Output the (X, Y) coordinate of the center of the cell containing the given text.  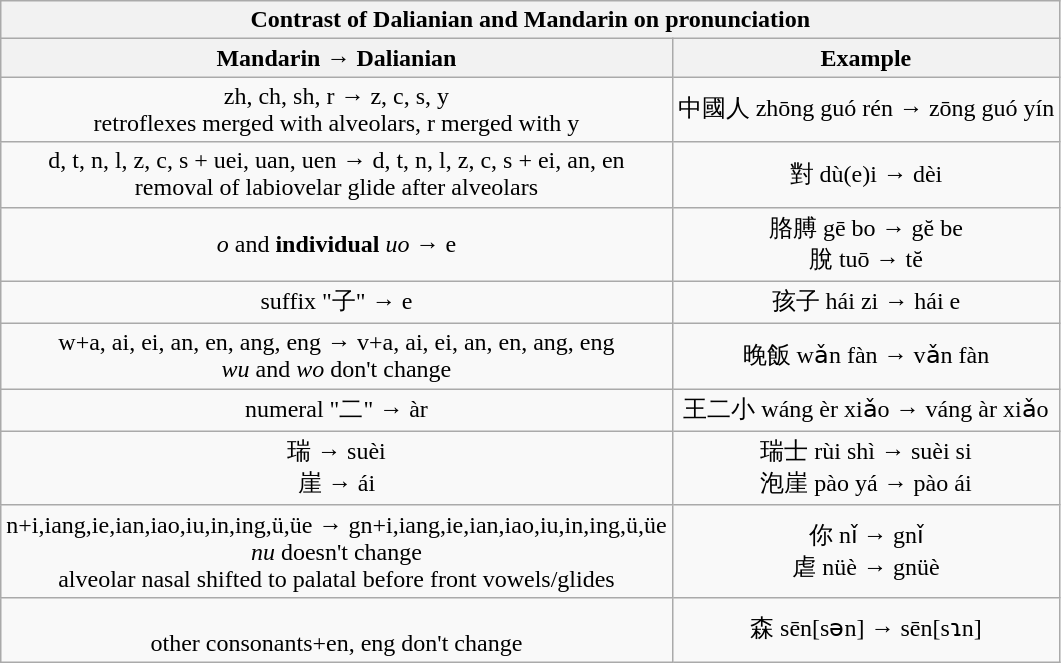
晚飯 wǎn fàn → vǎn fàn (866, 356)
Mandarin → Dalianian (336, 58)
n+i,iang,ie,ian,iao,iu,in,ing,ü,üe → gn+i,iang,ie,ian,iao,iu,in,ing,ü,üenu doesn't changealveolar nasal shifted to palatal before front vowels/glides (336, 551)
Contrast of Dalianian and Mandarin on pronunciation (530, 20)
瑞 → suèi崖 → ái (336, 468)
你 nǐ → gnǐ虐 nüè → gnüè (866, 551)
胳膊 gē bo → gĕ be脫 tuō → tĕ (866, 244)
o and individual uo → e (336, 244)
中國人 zhōng guó rén → zōng guó yín (866, 110)
w+a, ai, ei, an, en, ang, eng → v+a, ai, ei, an, en, ang, engwu and wo don't change (336, 356)
Example (866, 58)
王二小 wáng èr xiǎo → váng àr xiǎo (866, 410)
other consonants+en, eng don't change (336, 630)
對 dù(e)i → dèi (866, 174)
zh, ch, sh, r → z, c, s, yretroflexes merged with alveolars, r merged with y (336, 110)
suffix "子" → e (336, 302)
孩子 hái zi → hái e (866, 302)
森 sēn[sən] → sēn[sɿn] (866, 630)
d, t, n, l, z, c, s + uei, uan, uen → d, t, n, l, z, c, s + ei, an, enremoval of labiovelar glide after alveolars (336, 174)
numeral "二" → àr (336, 410)
瑞士 rùi shì → suèi si泡崖 pào yá → pào ái (866, 468)
